For the text-containing cell, return its midpoint in (x, y) coordinate format. 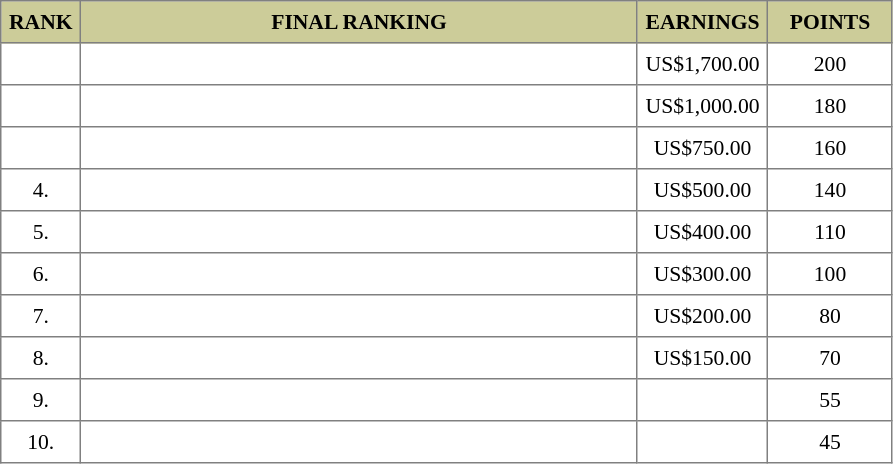
100 (830, 274)
70 (830, 358)
US$300.00 (702, 274)
5. (41, 232)
55 (830, 400)
US$1,700.00 (702, 64)
7. (41, 316)
US$1,000.00 (702, 106)
4. (41, 190)
140 (830, 190)
160 (830, 148)
9. (41, 400)
110 (830, 232)
10. (41, 442)
6. (41, 274)
US$750.00 (702, 148)
US$200.00 (702, 316)
POINTS (830, 22)
8. (41, 358)
US$500.00 (702, 190)
180 (830, 106)
45 (830, 442)
EARNINGS (702, 22)
US$150.00 (702, 358)
RANK (41, 22)
US$400.00 (702, 232)
FINAL RANKING (359, 22)
200 (830, 64)
80 (830, 316)
